Extract the (x, y) coordinate from the center of the cell holding the provided text.  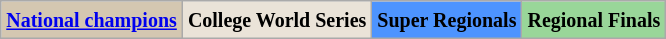
Regional Finals (594, 20)
National champions (92, 20)
Super Regionals (447, 20)
College World Series (276, 20)
